Scan for the cell matching the given text and deliver its (x, y) coordinate at center. 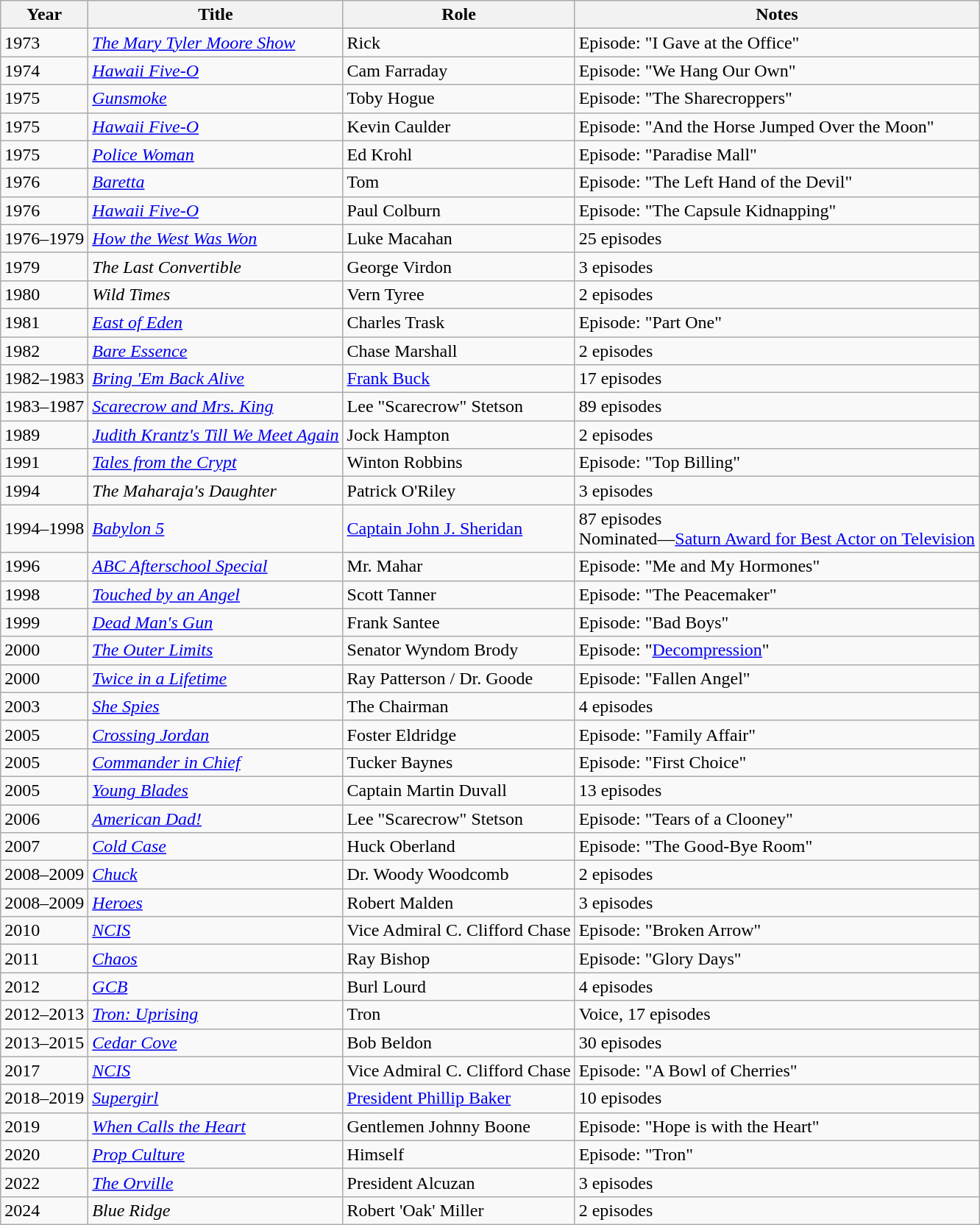
Gentlemen Johnny Boone (459, 1126)
Tales from the Crypt (216, 463)
Kevin Caulder (459, 127)
2003 (44, 706)
Episode: "A Bowl of Cherries" (777, 1070)
Foster Eldridge (459, 734)
2012–2013 (44, 1015)
Cold Case (216, 847)
2006 (44, 819)
Episode: "Me and My Hormones" (777, 567)
ABC Afterschool Special (216, 567)
The Maharaja's Daughter (216, 491)
Episode: "Top Billing" (777, 463)
Bob Beldon (459, 1043)
Episode: "First Choice" (777, 762)
Role (459, 15)
Tom (459, 182)
Episode: "Glory Days" (777, 959)
13 episodes (777, 790)
10 episodes (777, 1098)
Episode: "Tears of a Clooney" (777, 819)
Notes (777, 15)
She Spies (216, 706)
1976–1979 (44, 238)
Bare Essence (216, 351)
The Chairman (459, 706)
Burl Lourd (459, 987)
Vern Tyree (459, 294)
1982–1983 (44, 379)
Rick (459, 43)
Supergirl (216, 1098)
1982 (44, 351)
Luke Macahan (459, 238)
Episode: "Bad Boys" (777, 622)
Winton Robbins (459, 463)
1974 (44, 71)
2010 (44, 931)
The Mary Tyler Moore Show (216, 43)
Episode: "The Peacemaker" (777, 594)
2024 (44, 1210)
Episode: "And the Horse Jumped Over the Moon" (777, 127)
1991 (44, 463)
Commander in Chief (216, 762)
Crossing Jordan (216, 734)
2019 (44, 1126)
1981 (44, 322)
When Calls the Heart (216, 1126)
Blue Ridge (216, 1210)
Toby Hogue (459, 99)
Police Woman (216, 155)
Tron (459, 1015)
Episode: "Paradise Mall" (777, 155)
President Phillip Baker (459, 1098)
Judith Krantz's Till We Meet Again (216, 435)
Paul Colburn (459, 210)
Prop Culture (216, 1154)
Jock Hampton (459, 435)
George Virdon (459, 266)
How the West Was Won (216, 238)
1999 (44, 622)
1994–1998 (44, 528)
Voice, 17 episodes (777, 1015)
Episode: "Fallen Angel" (777, 678)
Chuck (216, 875)
89 episodes (777, 407)
East of Eden (216, 322)
Senator Wyndom Brody (459, 650)
Chase Marshall (459, 351)
Episode: "Tron" (777, 1154)
2017 (44, 1070)
Scarecrow and Mrs. King (216, 407)
Ed Krohl (459, 155)
Episode: "Part One" (777, 322)
2007 (44, 847)
The Last Convertible (216, 266)
Robert 'Oak' Miller (459, 1210)
Chaos (216, 959)
Frank Santee (459, 622)
Episode: "I Gave at the Office" (777, 43)
Episode: "The Left Hand of the Devil" (777, 182)
Dead Man's Gun (216, 622)
Year (44, 15)
1996 (44, 567)
Ray Patterson / Dr. Goode (459, 678)
Episode: "Broken Arrow" (777, 931)
Captain Martin Duvall (459, 790)
Tron: Uprising (216, 1015)
Title (216, 15)
Young Blades (216, 790)
Episode: "We Hang Our Own" (777, 71)
1989 (44, 435)
Tucker Baynes (459, 762)
American Dad! (216, 819)
Baretta (216, 182)
Wild Times (216, 294)
Gunsmoke (216, 99)
2018–2019 (44, 1098)
Ray Bishop (459, 959)
Captain John J. Sheridan (459, 528)
1973 (44, 43)
Episode: "Decompression" (777, 650)
Episode: "Family Affair" (777, 734)
1998 (44, 594)
2011 (44, 959)
Heroes (216, 903)
2022 (44, 1182)
Episode: "The Good-Bye Room" (777, 847)
17 episodes (777, 379)
President Alcuzan (459, 1182)
Touched by an Angel (216, 594)
Episode: "The Capsule Kidnapping" (777, 210)
30 episodes (777, 1043)
Twice in a Lifetime (216, 678)
2012 (44, 987)
25 episodes (777, 238)
Charles Trask (459, 322)
2013–2015 (44, 1043)
1994 (44, 491)
1979 (44, 266)
The Outer Limits (216, 650)
Cedar Cove (216, 1043)
Huck Oberland (459, 847)
2020 (44, 1154)
The Orville (216, 1182)
1983–1987 (44, 407)
Bring 'Em Back Alive (216, 379)
Frank Buck (459, 379)
Babylon 5 (216, 528)
Episode: "Hope is with the Heart" (777, 1126)
Cam Farraday (459, 71)
Mr. Mahar (459, 567)
1980 (44, 294)
Patrick O'Riley (459, 491)
Dr. Woody Woodcomb (459, 875)
87 episodesNominated—Saturn Award for Best Actor on Television (777, 528)
Robert Malden (459, 903)
GCB (216, 987)
Episode: "The Sharecroppers" (777, 99)
Himself (459, 1154)
Scott Tanner (459, 594)
